Identify which cell holds the provided text, then report its (X, Y) central coordinate. 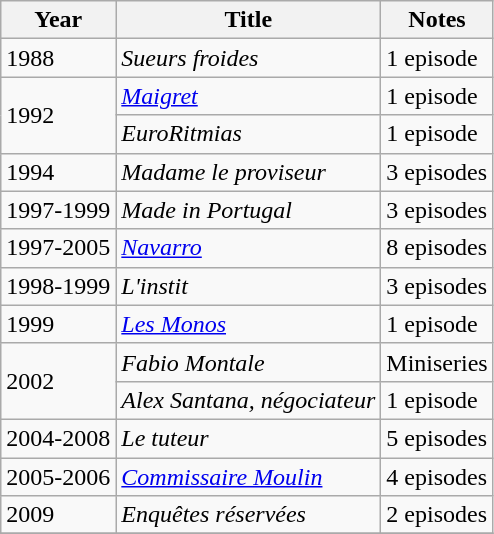
Navarro (248, 248)
1999 (58, 324)
Enquêtes réservées (248, 515)
2009 (58, 515)
Made in Portugal (248, 210)
Les Monos (248, 324)
1992 (58, 115)
Madame le proviseur (248, 172)
Notes (437, 20)
Miniseries (437, 362)
2005-2006 (58, 477)
Alex Santana, négociateur (248, 400)
1998-1999 (58, 286)
2004-2008 (58, 438)
Maigret (248, 96)
1997-2005 (58, 248)
2002 (58, 381)
EuroRitmias (248, 134)
4 episodes (437, 477)
1997-1999 (58, 210)
Fabio Montale (248, 362)
Commissaire Moulin (248, 477)
2 episodes (437, 515)
Title (248, 20)
Le tuteur (248, 438)
Year (58, 20)
1994 (58, 172)
Sueurs froides (248, 58)
8 episodes (437, 248)
L'instit (248, 286)
1988 (58, 58)
5 episodes (437, 438)
